Determine the [X, Y] coordinate at the center of the cell enclosing the given text.  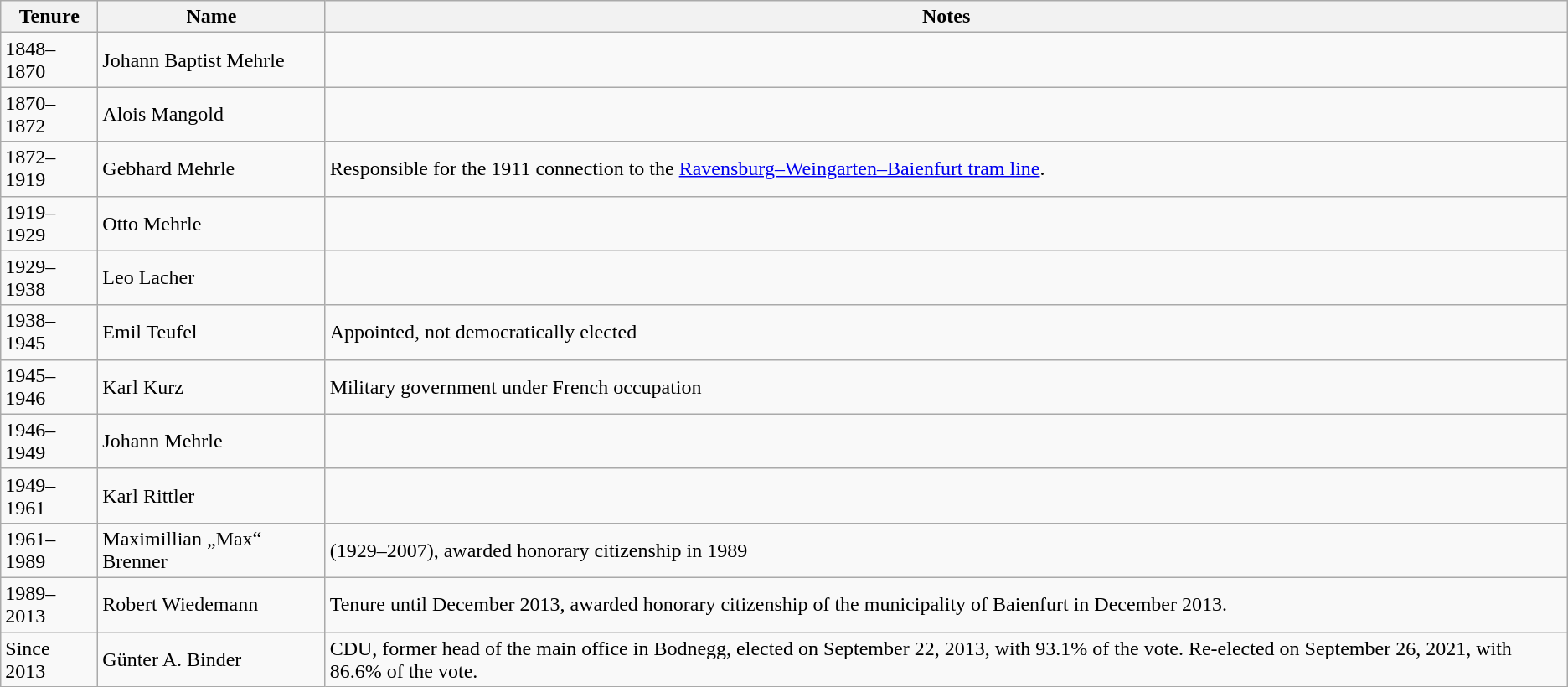
Responsible for the 1911 connection to the Ravensburg–Weingarten–Baienfurt tram line. [946, 169]
Alois Mangold [211, 114]
1870–1872 [49, 114]
Günter A. Binder [211, 659]
Johann Mehrle [211, 441]
Johann Baptist Mehrle [211, 60]
1961–1989 [49, 550]
Notes [946, 17]
1989–2013 [49, 605]
Karl Rittler [211, 496]
Tenure until December 2013, awarded honorary citizenship of the municipality of Baienfurt in December 2013. [946, 605]
1938–1945 [49, 332]
1945–1946 [49, 387]
1919–1929 [49, 223]
Appointed, not democratically elected [946, 332]
Military government under French occupation [946, 387]
Maximillian „Max“ Brenner [211, 550]
Leo Lacher [211, 278]
Robert Wiedemann [211, 605]
1949–1961 [49, 496]
(1929–2007), awarded honorary citizenship in 1989 [946, 550]
Karl Kurz [211, 387]
Emil Teufel [211, 332]
Gebhard Mehrle [211, 169]
Tenure [49, 17]
Otto Mehrle [211, 223]
1929–1938 [49, 278]
1872–1919 [49, 169]
1946–1949 [49, 441]
Name [211, 17]
1848–1870 [49, 60]
Since 2013 [49, 659]
